Search for the cell housing the specified text and yield its [x, y] center coordinate. 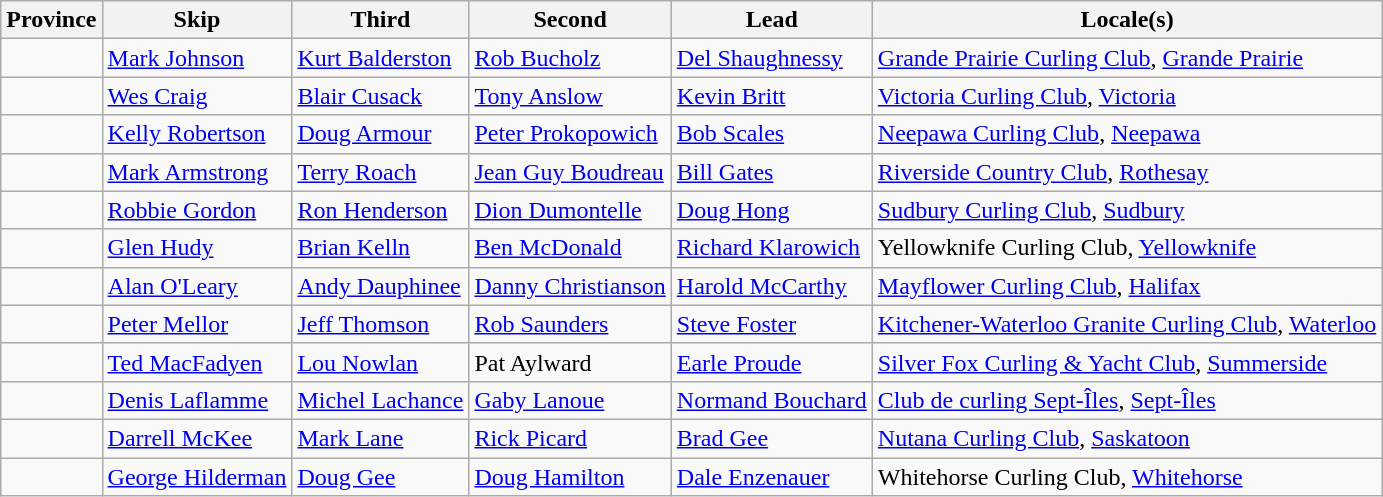
Silver Fox Curling & Yacht Club, Summerside [1126, 362]
Ron Henderson [380, 210]
Terry Roach [380, 172]
Robbie Gordon [197, 210]
Province [52, 20]
Pat Aylward [570, 362]
Rick Picard [570, 438]
Earle Proude [772, 362]
Nutana Curling Club, Saskatoon [1126, 438]
Grande Prairie Curling Club, Grande Prairie [1126, 58]
Doug Hong [772, 210]
Peter Prokopowich [570, 134]
Gaby Lanoue [570, 400]
Danny Christianson [570, 286]
Jean Guy Boudreau [570, 172]
Blair Cusack [380, 96]
Ben McDonald [570, 248]
Kurt Balderston [380, 58]
Normand Bouchard [772, 400]
Dale Enzenauer [772, 477]
Jeff Thomson [380, 324]
Skip [197, 20]
Doug Armour [380, 134]
Michel Lachance [380, 400]
Richard Klarowich [772, 248]
Brad Gee [772, 438]
Bob Scales [772, 134]
Rob Bucholz [570, 58]
Ted MacFadyen [197, 362]
Lou Nowlan [380, 362]
Club de curling Sept-Îles, Sept-Îles [1126, 400]
Steve Foster [772, 324]
Mayflower Curling Club, Halifax [1126, 286]
Locale(s) [1126, 20]
Victoria Curling Club, Victoria [1126, 96]
Lead [772, 20]
Second [570, 20]
Rob Saunders [570, 324]
Whitehorse Curling Club, Whitehorse [1126, 477]
Darrell McKee [197, 438]
Yellowknife Curling Club, Yellowknife [1126, 248]
Brian Kelln [380, 248]
Kelly Robertson [197, 134]
Wes Craig [197, 96]
Riverside Country Club, Rothesay [1126, 172]
Harold McCarthy [772, 286]
Doug Gee [380, 477]
Mark Armstrong [197, 172]
Bill Gates [772, 172]
Del Shaughnessy [772, 58]
Kevin Britt [772, 96]
Mark Johnson [197, 58]
Dion Dumontelle [570, 210]
Glen Hudy [197, 248]
Peter Mellor [197, 324]
Sudbury Curling Club, Sudbury [1126, 210]
Kitchener-Waterloo Granite Curling Club, Waterloo [1126, 324]
Third [380, 20]
Doug Hamilton [570, 477]
Denis Laflamme [197, 400]
Alan O'Leary [197, 286]
Andy Dauphinee [380, 286]
Mark Lane [380, 438]
Neepawa Curling Club, Neepawa [1126, 134]
George Hilderman [197, 477]
Tony Anslow [570, 96]
